Detect which cell encompasses the target text, then output its (X, Y) center coordinate. 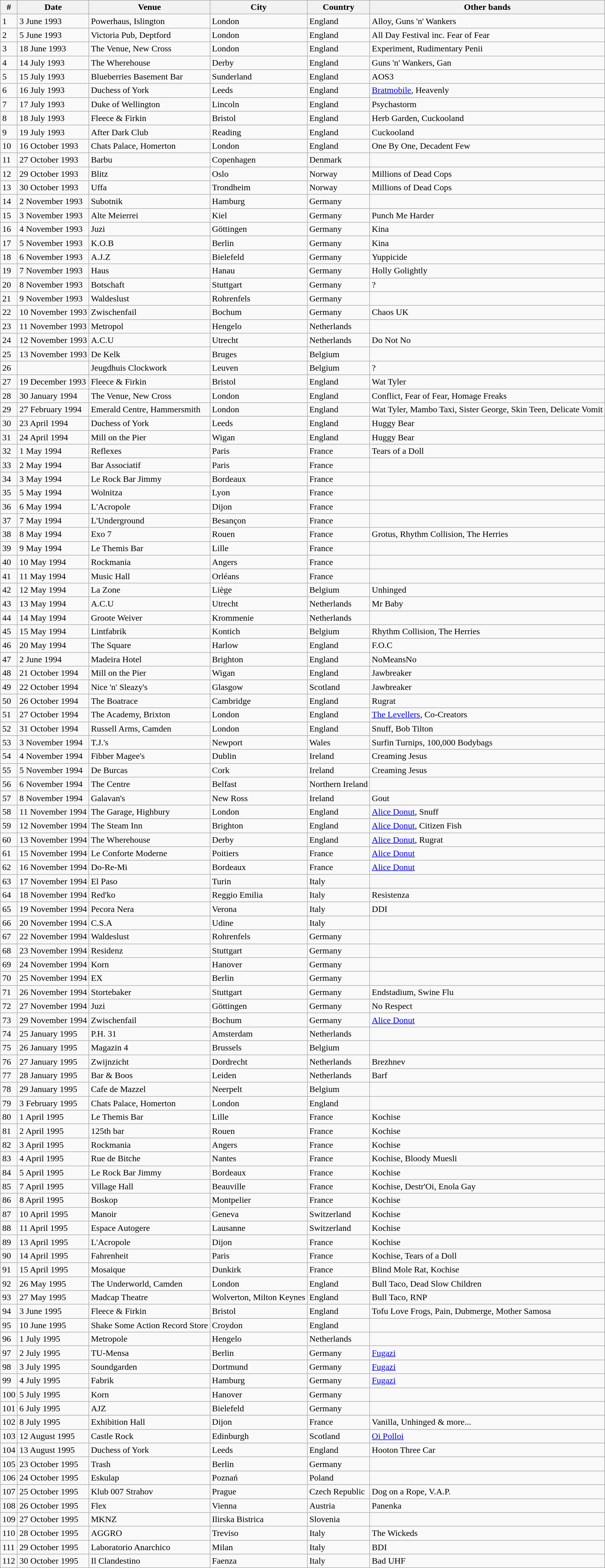
Le Conforte Moderne (149, 854)
19 July 1993 (53, 132)
Flex (149, 1506)
27 January 1995 (53, 1062)
5 November 1994 (53, 770)
92 (9, 1283)
Kontich (259, 632)
Snuff, Bob Tilton (487, 729)
107 (9, 1491)
27 October 1993 (53, 160)
Herb Garden, Cuckooland (487, 118)
14 May 1994 (53, 618)
BDI (487, 1547)
74 (9, 1034)
Fibber Magee's (149, 756)
Exhibition Hall (149, 1422)
112 (9, 1561)
56 (9, 784)
De Kelk (149, 354)
Copenhagen (259, 160)
93 (9, 1298)
14 April 1995 (53, 1256)
Cork (259, 770)
Uffa (149, 188)
4 November 1993 (53, 229)
Stortebaker (149, 992)
60 (9, 839)
Castle Rock (149, 1436)
13 August 1995 (53, 1450)
39 (9, 548)
Udine (259, 923)
48 (9, 673)
40 (9, 562)
18 (9, 257)
13 (9, 188)
3 November 1994 (53, 742)
3 November 1993 (53, 215)
Country (339, 7)
79 (9, 1103)
83 (9, 1159)
94 (9, 1311)
36 (9, 507)
Barf (487, 1076)
Magazin 4 (149, 1048)
42 (9, 590)
30 October 1993 (53, 188)
13 November 1993 (53, 354)
70 (9, 978)
Duke of Wellington (149, 104)
61 (9, 854)
NoMeansNo (487, 659)
Other bands (487, 7)
T.J.'s (149, 742)
7 April 1995 (53, 1186)
All Day Festival inc. Fear of Fear (487, 35)
32 (9, 451)
47 (9, 659)
10 June 1995 (53, 1325)
6 November 1993 (53, 257)
Cambridge (259, 701)
Unhinged (487, 590)
K.O.B (149, 243)
96 (9, 1339)
99 (9, 1381)
8 (9, 118)
Reading (259, 132)
Kochise, Destr'Oi, Enola Gay (487, 1186)
16 (9, 229)
Blueberries Basement Bar (149, 77)
Punch Me Harder (487, 215)
29 January 1995 (53, 1089)
1 April 1995 (53, 1117)
86 (9, 1200)
Neerpelt (259, 1089)
Trash (149, 1464)
5 (9, 77)
31 (9, 437)
95 (9, 1325)
3 June 1993 (53, 21)
Faenza (259, 1561)
Bad UHF (487, 1561)
Haus (149, 271)
Turin (259, 881)
24 October 1995 (53, 1478)
29 November 1994 (53, 1020)
The Centre (149, 784)
26 October 1995 (53, 1506)
54 (9, 756)
3 June 1995 (53, 1311)
67 (9, 937)
Liège (259, 590)
10 April 1995 (53, 1214)
66 (9, 923)
Botschaft (149, 285)
AGGRO (149, 1533)
Grotus, Rhythm Collision, The Herries (487, 534)
23 (9, 326)
12 (9, 174)
Village Hall (149, 1186)
Treviso (259, 1533)
4 (9, 63)
Espace Autogere (149, 1228)
24 (9, 340)
27 (9, 382)
26 November 1994 (53, 992)
7 May 1994 (53, 520)
Conflict, Fear of Fear, Homage Freaks (487, 395)
85 (9, 1186)
Mr Baby (487, 604)
29 October 1993 (53, 174)
Reggio Emilia (259, 895)
Ilirska Bistrica (259, 1520)
P.H. 31 (149, 1034)
98 (9, 1367)
8 November 1994 (53, 798)
Guns 'n' Wankers, Gan (487, 63)
8 April 1995 (53, 1200)
77 (9, 1076)
The Underworld, Camden (149, 1283)
109 (9, 1520)
The Steam Inn (149, 826)
Fabrik (149, 1381)
2 April 1995 (53, 1131)
The Garage, Highbury (149, 812)
100 (9, 1395)
12 May 1994 (53, 590)
28 (9, 395)
C.S.A (149, 923)
2 November 1993 (53, 202)
53 (9, 742)
Northern Ireland (339, 784)
30 (9, 424)
17 July 1993 (53, 104)
Endstadium, Swine Flu (487, 992)
7 (9, 104)
Nice 'n' Sleazy's (149, 687)
AOS3 (487, 77)
41 (9, 576)
El Paso (149, 881)
Do Not No (487, 340)
Shake Some Action Record Store (149, 1325)
Belfast (259, 784)
2 (9, 35)
27 November 1994 (53, 1006)
Lyon (259, 493)
64 (9, 895)
4 November 1994 (53, 756)
10 May 1994 (53, 562)
Wat Tyler (487, 382)
80 (9, 1117)
13 April 1995 (53, 1242)
15 (9, 215)
Austria (339, 1506)
2 June 1994 (53, 659)
Bar & Boos (149, 1076)
125th bar (149, 1131)
62 (9, 867)
34 (9, 479)
AJZ (149, 1408)
Besançon (259, 520)
Edinburgh (259, 1436)
Mosaique (149, 1269)
17 November 1994 (53, 881)
16 October 1993 (53, 146)
TU-Mensa (149, 1353)
7 November 1993 (53, 271)
Jeugdhuis Clockwork (149, 368)
27 May 1995 (53, 1298)
25 October 1995 (53, 1491)
9 (9, 132)
22 October 1994 (53, 687)
Blitz (149, 174)
Lausanne (259, 1228)
69 (9, 964)
Hooton Three Car (487, 1450)
Emerald Centre, Hammersmith (149, 410)
Trondheim (259, 188)
51 (9, 715)
Czech Republic (339, 1491)
20 November 1994 (53, 923)
Kiel (259, 215)
29 (9, 410)
Lintfabrik (149, 632)
Lincoln (259, 104)
Eskulap (149, 1478)
102 (9, 1422)
33 (9, 465)
52 (9, 729)
Rue de Bitche (149, 1159)
# (9, 7)
Russell Arms, Camden (149, 729)
The Square (149, 645)
Blind Mole Rat, Kochise (487, 1269)
Venue (149, 7)
65 (9, 909)
28 January 1995 (53, 1076)
25 November 1994 (53, 978)
Alice Donut, Snuff (487, 812)
20 (9, 285)
Reflexes (149, 451)
3 April 1995 (53, 1145)
15 May 1994 (53, 632)
110 (9, 1533)
49 (9, 687)
Rugrat (487, 701)
Exo 7 (149, 534)
New Ross (259, 798)
Geneva (259, 1214)
Dublin (259, 756)
89 (9, 1242)
Boskop (149, 1200)
6 May 1994 (53, 507)
23 April 1994 (53, 424)
After Dark Club (149, 132)
57 (9, 798)
88 (9, 1228)
Alice Donut, Rugrat (487, 839)
Red'ko (149, 895)
50 (9, 701)
78 (9, 1089)
Surfin Turnips, 100,000 Bodybags (487, 742)
Amsterdam (259, 1034)
111 (9, 1547)
68 (9, 951)
75 (9, 1048)
8 November 1993 (53, 285)
9 May 1994 (53, 548)
Alloy, Guns 'n' Wankers (487, 21)
15 July 1993 (53, 77)
Groote Weiver (149, 618)
26 October 1994 (53, 701)
2 July 1995 (53, 1353)
Croydon (259, 1325)
26 May 1995 (53, 1283)
Bratmobile, Heavenly (487, 90)
18 July 1993 (53, 118)
Experiment, Rudimentary Penii (487, 49)
Bar Associatif (149, 465)
24 April 1994 (53, 437)
Tofu Love Frogs, Pain, Dubmerge, Mother Samosa (487, 1311)
Milan (259, 1547)
5 June 1993 (53, 35)
Vanilla, Unhinged & more... (487, 1422)
Vienna (259, 1506)
59 (9, 826)
Psychastorm (487, 104)
103 (9, 1436)
45 (9, 632)
Cafe de Mazzel (149, 1089)
Denmark (339, 160)
Klub 007 Strahov (149, 1491)
Fahrenheit (149, 1256)
12 November 1993 (53, 340)
38 (9, 534)
76 (9, 1062)
30 October 1995 (53, 1561)
1 July 1995 (53, 1339)
Newport (259, 742)
11 November 1993 (53, 326)
Dunkirk (259, 1269)
16 July 1993 (53, 90)
15 April 1995 (53, 1269)
Prague (259, 1491)
Wolverton, Milton Keynes (259, 1298)
2 May 1994 (53, 465)
84 (9, 1173)
Madeira Hotel (149, 659)
1 (9, 21)
55 (9, 770)
Sunderland (259, 77)
5 July 1995 (53, 1395)
5 November 1993 (53, 243)
Leiden (259, 1076)
De Burcas (149, 770)
One By One, Decadent Few (487, 146)
28 October 1995 (53, 1533)
Poitiers (259, 854)
Alte Meierrei (149, 215)
Laboratorio Anarchico (149, 1547)
Rhythm Collision, The Herries (487, 632)
Wat Tyler, Mambo Taxi, Sister George, Skin Teen, Delicate Vomit (487, 410)
Beauville (259, 1186)
Oslo (259, 174)
26 January 1995 (53, 1048)
Holly Golightly (487, 271)
24 November 1994 (53, 964)
12 November 1994 (53, 826)
13 November 1994 (53, 839)
Il Clandestino (149, 1561)
Wales (339, 742)
18 June 1993 (53, 49)
L'Underground (149, 520)
Powerhaus, Islington (149, 21)
37 (9, 520)
Kochise, Bloody Muesli (487, 1159)
14 (9, 202)
MKNZ (149, 1520)
27 February 1994 (53, 410)
18 November 1994 (53, 895)
Tears of a Doll (487, 451)
Oi Polloi (487, 1436)
44 (9, 618)
5 April 1995 (53, 1173)
19 November 1994 (53, 909)
6 July 1995 (53, 1408)
Gout (487, 798)
Nantes (259, 1159)
31 October 1994 (53, 729)
72 (9, 1006)
Victoria Pub, Deptford (149, 35)
10 (9, 146)
91 (9, 1269)
8 July 1995 (53, 1422)
Kochise, Tears of a Doll (487, 1256)
16 November 1994 (53, 867)
La Zone (149, 590)
46 (9, 645)
Manoir (149, 1214)
Poznań (259, 1478)
Barbu (149, 160)
11 (9, 160)
Slovenia (339, 1520)
6 (9, 90)
104 (9, 1450)
58 (9, 812)
Dortmund (259, 1367)
29 October 1995 (53, 1547)
27 October 1994 (53, 715)
6 November 1994 (53, 784)
Orléans (259, 576)
23 October 1995 (53, 1464)
4 April 1995 (53, 1159)
Galavan's (149, 798)
Pecora Nera (149, 909)
21 (9, 299)
Metropol (149, 326)
Chaos UK (487, 312)
Glasgow (259, 687)
14 July 1993 (53, 63)
Subotnik (149, 202)
3 February 1995 (53, 1103)
Brussels (259, 1048)
19 December 1993 (53, 382)
Bull Taco, RNP (487, 1298)
No Respect (487, 1006)
11 November 1994 (53, 812)
90 (9, 1256)
35 (9, 493)
Madcap Theatre (149, 1298)
1 May 1994 (53, 451)
Montpelier (259, 1200)
Bruges (259, 354)
9 November 1993 (53, 299)
12 August 1995 (53, 1436)
Metropole (149, 1339)
Soundgarden (149, 1367)
108 (9, 1506)
Brezhnev (487, 1062)
82 (9, 1145)
Wolnitza (149, 493)
4 July 1995 (53, 1381)
3 (9, 49)
13 May 1994 (53, 604)
10 November 1993 (53, 312)
73 (9, 1020)
106 (9, 1478)
Dordrecht (259, 1062)
Poland (339, 1478)
The Wickeds (487, 1533)
21 October 1994 (53, 673)
105 (9, 1464)
26 (9, 368)
The Academy, Brixton (149, 715)
Dog on a Rope, V.A.P. (487, 1491)
8 May 1994 (53, 534)
Date (53, 7)
11 May 1994 (53, 576)
20 May 1994 (53, 645)
Verona (259, 909)
A.J.Z (149, 257)
Hanau (259, 271)
Bull Taco, Dead Slow Children (487, 1283)
25 January 1995 (53, 1034)
Resistenza (487, 895)
22 (9, 312)
Leuven (259, 368)
Panenka (487, 1506)
63 (9, 881)
City (259, 7)
Yuppicide (487, 257)
22 November 1994 (53, 937)
87 (9, 1214)
15 November 1994 (53, 854)
Harlow (259, 645)
25 (9, 354)
97 (9, 1353)
Music Hall (149, 576)
3 May 1994 (53, 479)
Residenz (149, 951)
EX (149, 978)
Alice Donut, Citizen Fish (487, 826)
27 October 1995 (53, 1520)
F.O.C (487, 645)
11 April 1995 (53, 1228)
The Boatrace (149, 701)
3 July 1995 (53, 1367)
Zwijnzicht (149, 1062)
17 (9, 243)
19 (9, 271)
The Levellers, Co-Creators (487, 715)
81 (9, 1131)
101 (9, 1408)
5 May 1994 (53, 493)
DDI (487, 909)
43 (9, 604)
Cuckooland (487, 132)
23 November 1994 (53, 951)
Krommenie (259, 618)
71 (9, 992)
Do-Re-Mi (149, 867)
30 January 1994 (53, 395)
